Output the [X, Y] coordinate of the center of the cell containing the given text.  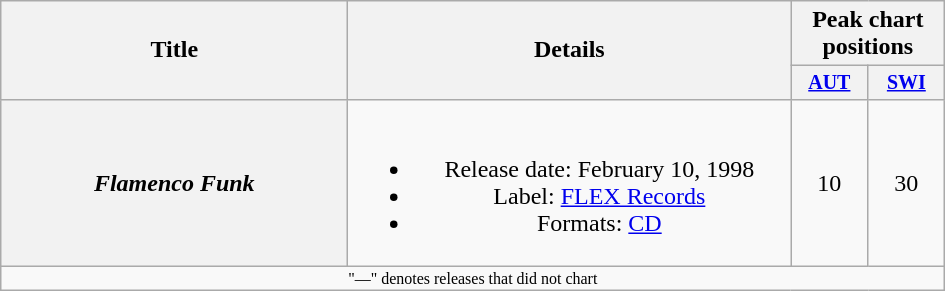
Title [174, 50]
"—" denotes releases that did not chart [473, 278]
30 [906, 182]
Peak chart positions [868, 34]
AUT [830, 82]
Flamenco Funk [174, 182]
SWI [906, 82]
Details [570, 50]
10 [830, 182]
Release date: February 10, 1998Label: FLEX RecordsFormats: CD [570, 182]
